Capture the cell that displays the provided text and extract its (X, Y) central coordinate. 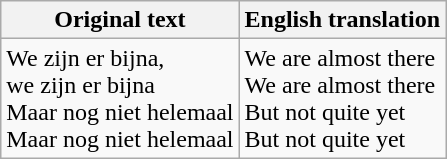
We are almost thereWe are almost thereBut not quite yetBut not quite yet (342, 98)
English translation (342, 20)
Original text (120, 20)
We zijn er bijna,we zijn er bijnaMaar nog niet helemaalMaar nog niet helemaal (120, 98)
